Determine the [X, Y] coordinate at the center of the cell enclosing the given text.  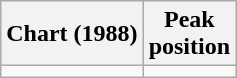
Chart (1988) [72, 34]
Peakposition [189, 34]
